Pinpoint the cell where the given text exists, returning its [x, y] midpoint coordinate. 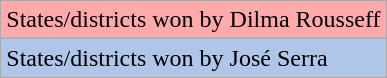
States/districts won by José Serra [194, 58]
States/districts won by Dilma Rousseff [194, 20]
